Identify which cell holds the provided text, then report its (X, Y) central coordinate. 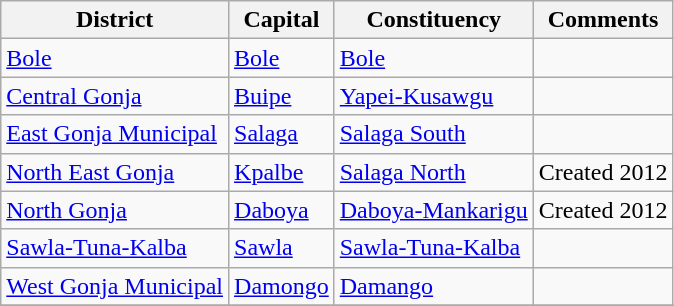
Damongo (282, 286)
North East Gonja (115, 172)
Damango (434, 286)
Yapei-Kusawgu (434, 96)
Daboya-Mankarigu (434, 210)
Salaga South (434, 134)
East Gonja Municipal (115, 134)
Constituency (434, 20)
North Gonja (115, 210)
Daboya (282, 210)
Buipe (282, 96)
Sawla (282, 248)
Salaga North (434, 172)
Kpalbe (282, 172)
Capital (282, 20)
Central Gonja (115, 96)
Salaga (282, 134)
Comments (603, 20)
West Gonja Municipal (115, 286)
District (115, 20)
